Pinpoint the cell where the given text exists, returning its (x, y) midpoint coordinate. 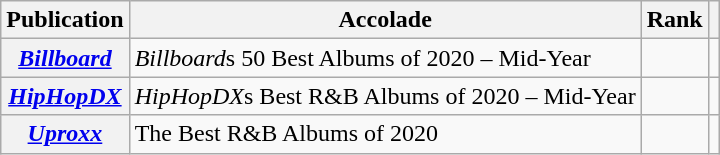
The Best R&B Albums of 2020 (385, 134)
HipHopDXs Best R&B Albums of 2020 – Mid-Year (385, 96)
Accolade (385, 20)
Uproxx (65, 134)
Rank (674, 20)
Publication (65, 20)
HipHopDX (65, 96)
Billboard (65, 58)
Billboards 50 Best Albums of 2020 – Mid-Year (385, 58)
